Detect which cell encompasses the target text, then output its (X, Y) center coordinate. 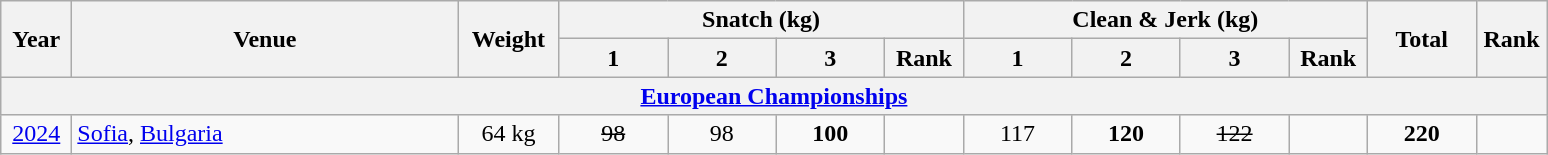
220 (1422, 134)
Sofia, Bulgaria (265, 134)
117 (1018, 134)
European Championships (774, 96)
Snatch (kg) (761, 20)
Total (1422, 39)
Year (36, 39)
2024 (36, 134)
64 kg (508, 134)
122 (1234, 134)
Clean & Jerk (kg) (1165, 20)
120 (1126, 134)
Venue (265, 39)
100 (830, 134)
Weight (508, 39)
